Return the [X, Y] coordinate for the center point of the cell that contains the specified text.  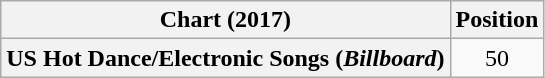
50 [497, 58]
Chart (2017) [226, 20]
US Hot Dance/Electronic Songs (Billboard) [226, 58]
Position [497, 20]
